Extract the (x, y) coordinate from the center of the cell holding the provided text.  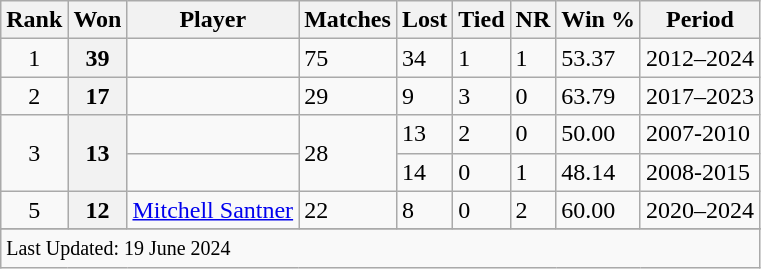
48.14 (598, 172)
8 (424, 210)
NR (533, 20)
Won (98, 20)
12 (98, 210)
2020–2024 (700, 210)
Period (700, 20)
50.00 (598, 134)
17 (98, 96)
29 (348, 96)
Player (213, 20)
60.00 (598, 210)
22 (348, 210)
2007-2010 (700, 134)
Last Updated: 19 June 2024 (380, 248)
Mitchell Santner (213, 210)
75 (348, 58)
5 (34, 210)
Win % (598, 20)
Lost (424, 20)
34 (424, 58)
9 (424, 96)
53.37 (598, 58)
39 (98, 58)
14 (424, 172)
Tied (482, 20)
2017–2023 (700, 96)
Rank (34, 20)
Matches (348, 20)
2008-2015 (700, 172)
63.79 (598, 96)
2012–2024 (700, 58)
28 (348, 153)
